Pinpoint the cell where the given text exists, returning its (X, Y) midpoint coordinate. 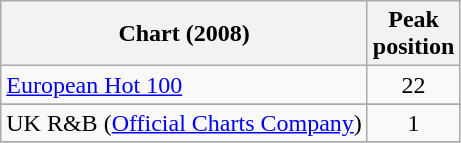
1 (413, 123)
22 (413, 85)
Peakposition (413, 34)
UK R&B (Official Charts Company) (184, 123)
European Hot 100 (184, 85)
Chart (2008) (184, 34)
